Identify which cell holds the provided text, then report its [x, y] central coordinate. 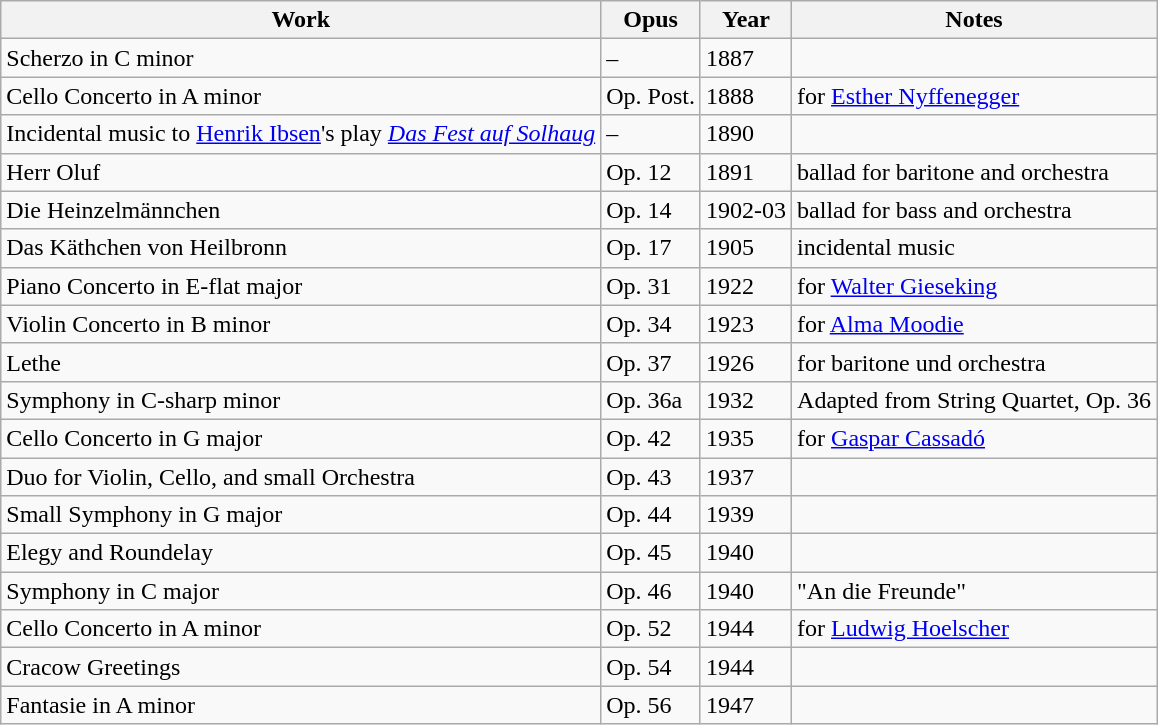
"An die Freunde" [974, 591]
Die Heinzelmännchen [301, 210]
Op. 52 [651, 629]
1926 [746, 362]
for Gaspar Cassadó [974, 438]
Adapted from String Quartet, Op. 36 [974, 400]
1937 [746, 477]
incidental music [974, 248]
Op. 37 [651, 362]
Op. 34 [651, 324]
Op. 12 [651, 172]
1935 [746, 438]
1891 [746, 172]
Op. 56 [651, 705]
1888 [746, 96]
Opus [651, 20]
Op. 17 [651, 248]
Op. 44 [651, 515]
1887 [746, 58]
ballad for bass and orchestra [974, 210]
Das Käthchen von Heilbronn [301, 248]
Violin Concerto in B minor [301, 324]
Op. 14 [651, 210]
Duo for Violin, Cello, and small Orchestra [301, 477]
Op. 42 [651, 438]
1902-03 [746, 210]
1890 [746, 134]
Scherzo in C minor [301, 58]
Incidental music to Henrik Ibsen's play Das Fest auf Solhaug [301, 134]
Fantasie in A minor [301, 705]
Op. 54 [651, 667]
Cello Concerto in G major [301, 438]
Op. 43 [651, 477]
1947 [746, 705]
1922 [746, 286]
Cracow Greetings [301, 667]
Symphony in C-sharp minor [301, 400]
Year [746, 20]
Small Symphony in G major [301, 515]
Symphony in C major [301, 591]
1939 [746, 515]
Op. 36a [651, 400]
1923 [746, 324]
ballad for baritone and orchestra [974, 172]
Lethe [301, 362]
Work [301, 20]
Op. 31 [651, 286]
for baritone und orchestra [974, 362]
Elegy and Roundelay [301, 553]
Op. 45 [651, 553]
for Esther Nyffenegger [974, 96]
for Alma Moodie [974, 324]
1932 [746, 400]
for Ludwig Hoelscher [974, 629]
Notes [974, 20]
Op. Post. [651, 96]
for Walter Gieseking [974, 286]
Herr Oluf [301, 172]
Op. 46 [651, 591]
Piano Concerto in E-flat major [301, 286]
1905 [746, 248]
